Search for the cell housing the specified text and yield its [x, y] center coordinate. 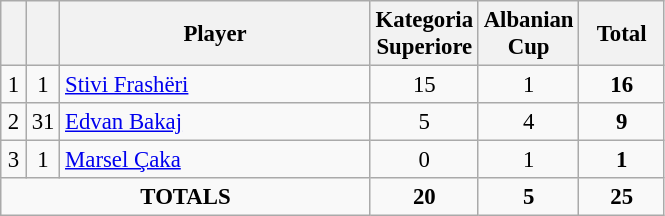
Player [216, 34]
2 [14, 122]
Total [622, 34]
31 [42, 122]
25 [622, 197]
Marsel Çaka [216, 160]
20 [424, 197]
Edvan Bakaj [216, 122]
4 [528, 122]
Kategoria Superiore [424, 34]
9 [622, 122]
16 [622, 85]
3 [14, 160]
TOTALS [186, 197]
0 [424, 160]
Albanian Cup [528, 34]
15 [424, 85]
Stivi Frashëri [216, 85]
